Extract the [X, Y] coordinate from the center of the cell holding the provided text.  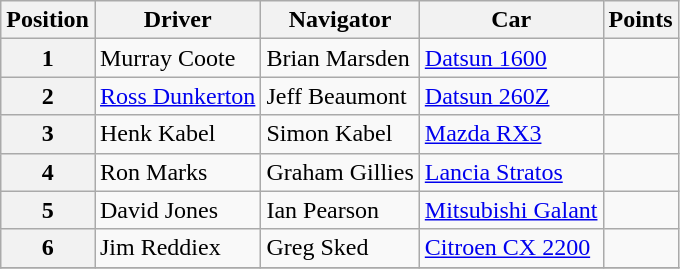
Datsun 1600 [511, 58]
Brian Marsden [340, 58]
Ross Dunkerton [177, 96]
6 [48, 248]
1 [48, 58]
Position [48, 20]
Citroen CX 2200 [511, 248]
Jeff Beaumont [340, 96]
2 [48, 96]
5 [48, 210]
Lancia Stratos [511, 172]
Mitsubishi Galant [511, 210]
Mazda RX3 [511, 134]
Ron Marks [177, 172]
Henk Kabel [177, 134]
Points [640, 20]
Driver [177, 20]
Simon Kabel [340, 134]
3 [48, 134]
David Jones [177, 210]
Graham Gillies [340, 172]
Murray Coote [177, 58]
4 [48, 172]
Navigator [340, 20]
Greg Sked [340, 248]
Jim Reddiex [177, 248]
Datsun 260Z [511, 96]
Car [511, 20]
Ian Pearson [340, 210]
